Locate the cell with the specified text and output its [x, y] center coordinate. 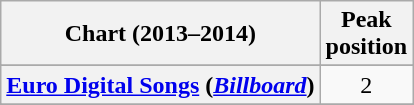
Chart (2013–2014) [160, 34]
Peakposition [366, 34]
2 [366, 85]
Euro Digital Songs (Billboard) [160, 85]
